Search for the cell housing the specified text and yield its [x, y] center coordinate. 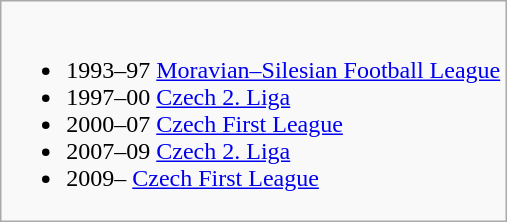
1993–97 Moravian–Silesian Football League1997–00 Czech 2. Liga2000–07 Czech First League2007–09 Czech 2. Liga2009– Czech First League [254, 112]
